For the text-containing cell, return its midpoint in (x, y) coordinate format. 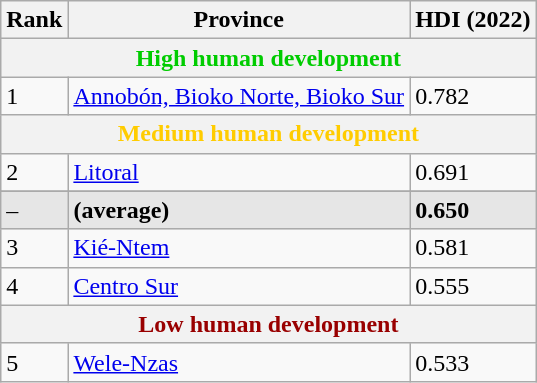
1 (34, 96)
Wele-Nzas (239, 362)
– (34, 210)
0.555 (473, 286)
(average) (239, 210)
Litoral (239, 172)
Low human development (268, 324)
High human development (268, 58)
Rank (34, 20)
0.782 (473, 96)
5 (34, 362)
0.650 (473, 210)
3 (34, 248)
Medium human development (268, 134)
HDI (2022) (473, 20)
0.691 (473, 172)
4 (34, 286)
Province (239, 20)
Centro Sur (239, 286)
Kié-Ntem (239, 248)
0.533 (473, 362)
2 (34, 172)
Annobón, Bioko Norte, Bioko Sur (239, 96)
0.581 (473, 248)
